Scan for the cell matching the given text and deliver its [x, y] coordinate at center. 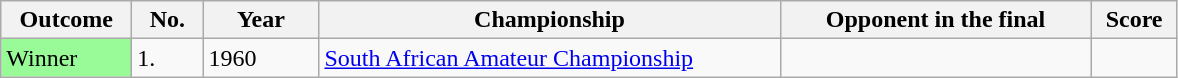
Championship [550, 20]
Winner [66, 58]
1. [168, 58]
South African Amateur Championship [550, 58]
Opponent in the final [936, 20]
Outcome [66, 20]
Score [1134, 20]
1960 [261, 58]
Year [261, 20]
No. [168, 20]
